Detect which cell encompasses the target text, then output its [x, y] center coordinate. 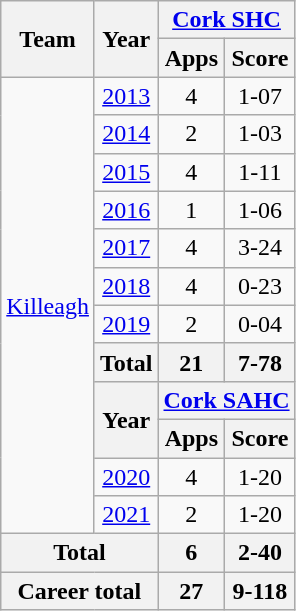
0-04 [260, 324]
0-23 [260, 286]
21 [192, 362]
1 [192, 210]
1-07 [260, 96]
1-11 [260, 172]
Career total [80, 591]
1-06 [260, 210]
2021 [126, 515]
2020 [126, 477]
Cork SAHC [226, 400]
Cork SHC [226, 20]
2013 [126, 96]
Team [48, 39]
7-78 [260, 362]
2014 [126, 134]
1-03 [260, 134]
6 [192, 553]
9-118 [260, 591]
2018 [126, 286]
2017 [126, 248]
27 [192, 591]
Killeagh [48, 306]
2016 [126, 210]
3-24 [260, 248]
2-40 [260, 553]
2015 [126, 172]
2019 [126, 324]
